Return the (X, Y) coordinate for the center point of the cell that contains the specified text.  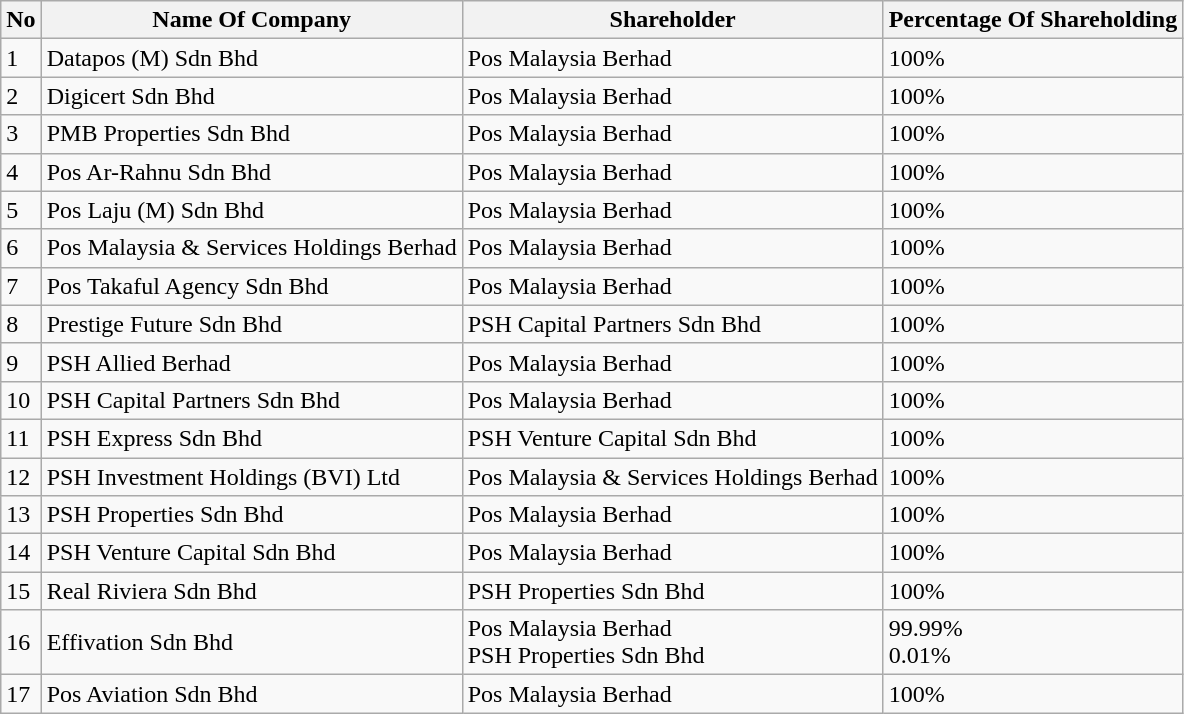
2 (21, 96)
8 (21, 324)
Digicert Sdn Bhd (252, 96)
3 (21, 134)
1 (21, 58)
PMB Properties Sdn Bhd (252, 134)
Shareholder (672, 20)
Pos Malaysia BerhadPSH Properties Sdn Bhd (672, 642)
14 (21, 553)
PSH Investment Holdings (BVI) Ltd (252, 477)
PSH Express Sdn Bhd (252, 438)
6 (21, 248)
No (21, 20)
7 (21, 286)
Effivation Sdn Bhd (252, 642)
15 (21, 591)
Pos Aviation Sdn Bhd (252, 694)
11 (21, 438)
Name Of Company (252, 20)
Real Riviera Sdn Bhd (252, 591)
9 (21, 362)
17 (21, 694)
PSH Allied Berhad (252, 362)
5 (21, 210)
13 (21, 515)
16 (21, 642)
12 (21, 477)
Prestige Future Sdn Bhd (252, 324)
Datapos (M) Sdn Bhd (252, 58)
4 (21, 172)
Pos Takaful Agency Sdn Bhd (252, 286)
99.99%0.01% (1033, 642)
Pos Laju (M) Sdn Bhd (252, 210)
Pos Ar-Rahnu Sdn Bhd (252, 172)
Percentage Of Shareholding (1033, 20)
10 (21, 400)
